Detect which cell encompasses the target text, then output its [X, Y] center coordinate. 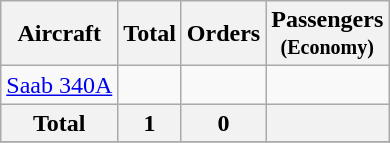
Orders [223, 34]
Saab 340A [60, 85]
1 [150, 123]
Aircraft [60, 34]
0 [223, 123]
Passengers (Economy) [328, 34]
